For the text-containing cell, return its midpoint in (x, y) coordinate format. 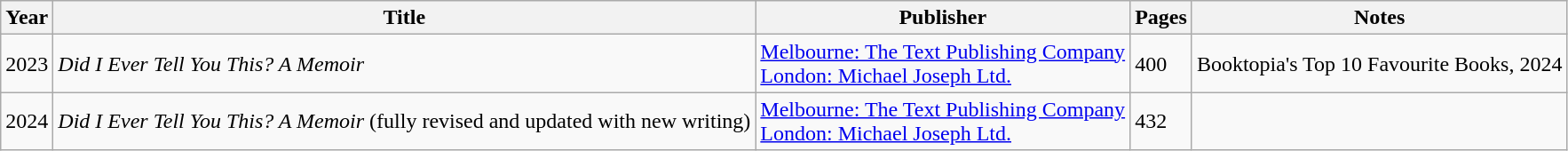
400 (1161, 64)
Publisher (943, 18)
432 (1161, 121)
Did I Ever Tell You This? A Memoir (fully revised and updated with new writing) (405, 121)
Booktopia's Top 10 Favourite Books, 2024 (1380, 64)
Title (405, 18)
Year (27, 18)
2024 (27, 121)
Did I Ever Tell You This? A Memoir (405, 64)
Pages (1161, 18)
2023 (27, 64)
Notes (1380, 18)
